Return (X, Y) of the center of cell containing provided text 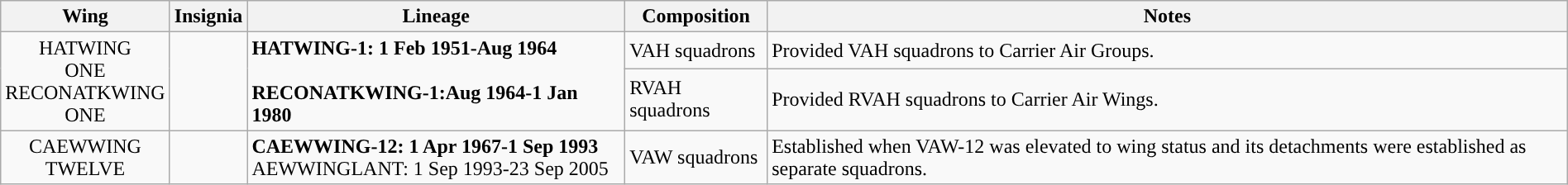
Established when VAW-12 was elevated to wing status and its detachments were established as separate squadrons. (1168, 157)
HATWING-1: 1 Feb 1951-Aug 1964 RECONATKWING-1:Aug 1964-1 Jan 1980 (437, 81)
VAH squadrons (696, 50)
Provided RVAH squadrons to Carrier Air Wings. (1168, 99)
Notes (1168, 17)
Lineage (437, 17)
CAEWWING-12: 1 Apr 1967-1 Sep 1993AEWWINGLANT: 1 Sep 1993-23 Sep 2005 (437, 157)
RVAH squadrons (696, 99)
Provided VAH squadrons to Carrier Air Groups. (1168, 50)
Wing (85, 17)
CAEWWINGTWELVE (85, 157)
HATWINGONERECONATKWINGONE (85, 81)
Insignia (208, 17)
VAW squadrons (696, 157)
Composition (696, 17)
